Scan for the cell matching the given text and deliver its [X, Y] coordinate at center. 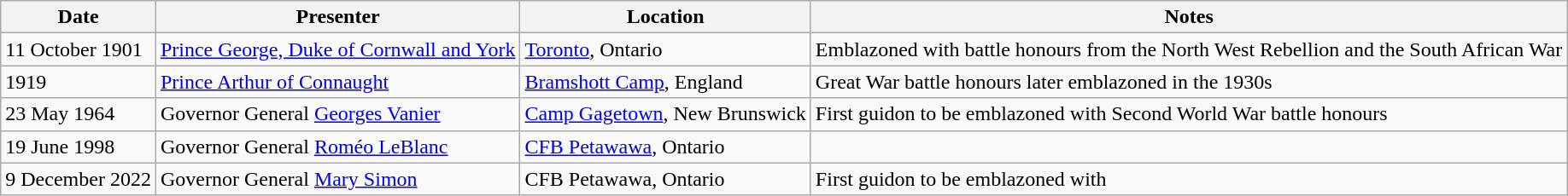
Notes [1189, 17]
23 May 1964 [79, 114]
1919 [79, 82]
Camp Gagetown, New Brunswick [665, 114]
Bramshott Camp, England [665, 82]
First guidon to be emblazoned with [1189, 179]
Governor General Roméo LeBlanc [338, 147]
Date [79, 17]
Prince George, Duke of Cornwall and York [338, 49]
19 June 1998 [79, 147]
11 October 1901 [79, 49]
Location [665, 17]
Governor General Georges Vanier [338, 114]
Toronto, Ontario [665, 49]
Emblazoned with battle honours from the North West Rebellion and the South African War [1189, 49]
9 December 2022 [79, 179]
Great War battle honours later emblazoned in the 1930s [1189, 82]
Prince Arthur of Connaught [338, 82]
Governor General Mary Simon [338, 179]
First guidon to be emblazoned with Second World War battle honours [1189, 114]
Presenter [338, 17]
